Provide the (x, y) coordinate of the cell's center where the given text is located.  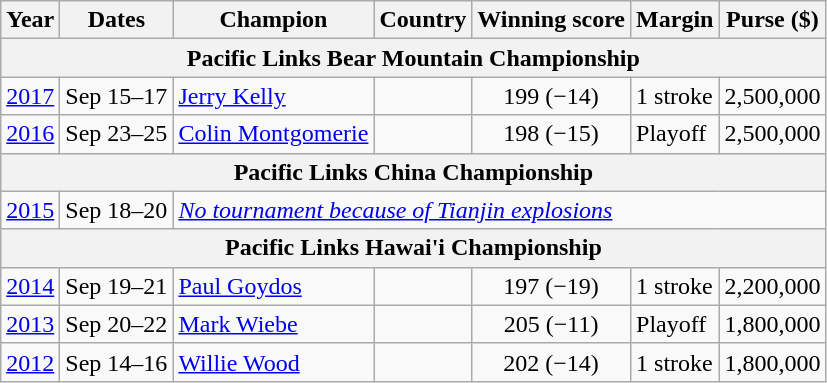
Sep 15–17 (116, 96)
2017 (30, 96)
Sep 20–22 (116, 324)
Country (423, 20)
Paul Goydos (274, 286)
205 (−11) (552, 324)
Dates (116, 20)
Year (30, 20)
197 (−19) (552, 286)
Pacific Links Bear Mountain Championship (414, 58)
Jerry Kelly (274, 96)
Colin Montgomerie (274, 134)
199 (−14) (552, 96)
Mark Wiebe (274, 324)
2016 (30, 134)
2014 (30, 286)
Pacific Links Hawai'i Championship (414, 248)
198 (−15) (552, 134)
Winning score (552, 20)
Pacific Links China Championship (414, 172)
Purse ($) (772, 20)
Willie Wood (274, 362)
Sep 19–21 (116, 286)
2,200,000 (772, 286)
Sep 23–25 (116, 134)
202 (−14) (552, 362)
2012 (30, 362)
Champion (274, 20)
Margin (675, 20)
2015 (30, 210)
Sep 14–16 (116, 362)
Sep 18–20 (116, 210)
2013 (30, 324)
No tournament because of Tianjin explosions (500, 210)
